Capture the cell that displays the provided text and extract its (x, y) central coordinate. 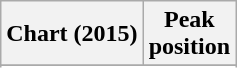
Chart (2015) (72, 34)
Peak position (189, 34)
